Output the [X, Y] coordinate of the center of the cell containing the given text.  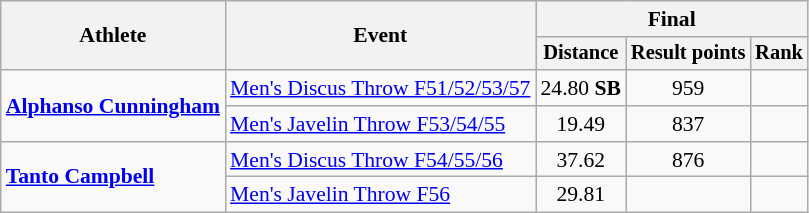
24.80 SB [582, 88]
37.62 [582, 160]
Men's Discus Throw F51/52/53/57 [380, 88]
Event [380, 36]
Distance [582, 54]
Tanto Campbell [113, 178]
Men's Javelin Throw F53/54/55 [380, 124]
29.81 [582, 195]
Men's Discus Throw F54/55/56 [380, 160]
Men's Javelin Throw F56 [380, 195]
Result points [688, 54]
Alphanso Cunningham [113, 106]
Final [672, 19]
959 [688, 88]
837 [688, 124]
19.49 [582, 124]
876 [688, 160]
Rank [779, 54]
Athlete [113, 36]
